Detect which cell encompasses the target text, then output its (x, y) center coordinate. 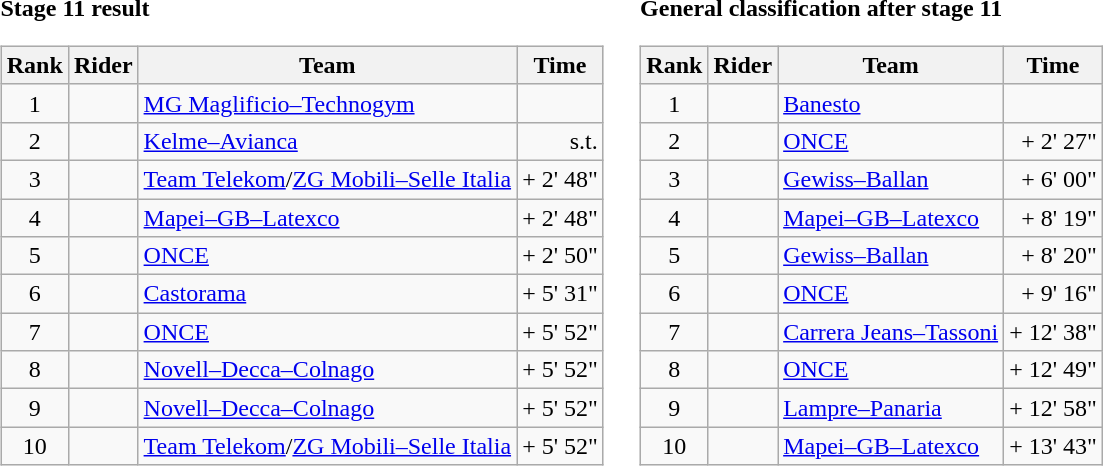
+ 6' 00" (1054, 179)
+ 9' 16" (1054, 294)
+ 8' 20" (1054, 256)
Lampre–Panaria (891, 408)
MG Maglificio–Technogym (328, 103)
+ 5' 31" (560, 294)
s.t. (560, 141)
+ 12' 58" (1054, 408)
Castorama (328, 294)
+ 2' 27" (1054, 141)
Kelme–Avianca (328, 141)
Banesto (891, 103)
+ 2' 50" (560, 256)
+ 12' 38" (1054, 332)
+ 8' 19" (1054, 217)
Carrera Jeans–Tassoni (891, 332)
+ 12' 49" (1054, 370)
+ 13' 43" (1054, 446)
